Find where the given text appears and provide that cell's center as [x, y] coordinate. 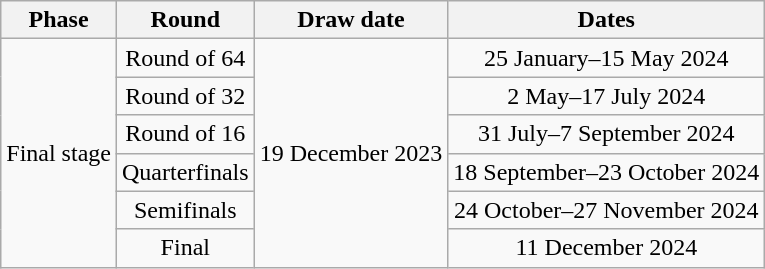
Quarterfinals [185, 172]
31 July–7 September 2024 [606, 134]
Draw date [351, 20]
24 October–27 November 2024 [606, 210]
2 May–17 July 2024 [606, 96]
Round of 16 [185, 134]
Phase [59, 20]
25 January–15 May 2024 [606, 58]
19 December 2023 [351, 153]
11 December 2024 [606, 248]
18 September–23 October 2024 [606, 172]
Round of 64 [185, 58]
Round [185, 20]
Round of 32 [185, 96]
Final stage [59, 153]
Semifinals [185, 210]
Dates [606, 20]
Final [185, 248]
